Provide the (x, y) coordinate of the cell's center where the given text is located.  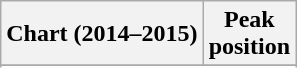
Peakposition (249, 34)
Chart (2014–2015) (102, 34)
